Identify which cell holds the provided text, then report its (x, y) central coordinate. 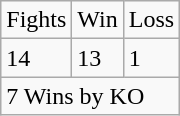
7 Wins by KO (90, 96)
Fights (36, 20)
14 (36, 58)
1 (151, 58)
Win (98, 20)
13 (98, 58)
Loss (151, 20)
